From the cell containing the given text, extract its center point as [x, y] coordinate. 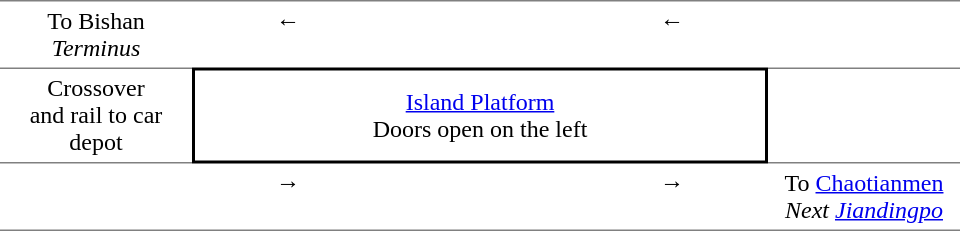
Crossoverand rail to car depot [96, 116]
Island PlatformDoors open on the left [480, 116]
To BishanTerminus [96, 34]
